Return the [X, Y] coordinate for the center point of the cell that contains the specified text.  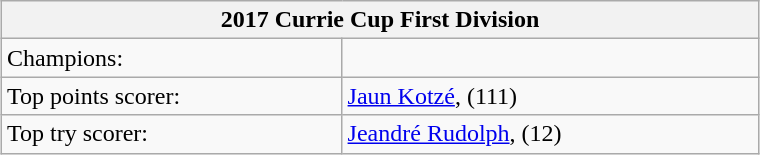
Jaun Kotzé, (111) [550, 96]
2017 Currie Cup First Division [380, 20]
Top points scorer: [172, 96]
Champions: [172, 58]
Top try scorer: [172, 134]
Jeandré Rudolph, (12) [550, 134]
